Pinpoint the cell where the given text exists, returning its (x, y) midpoint coordinate. 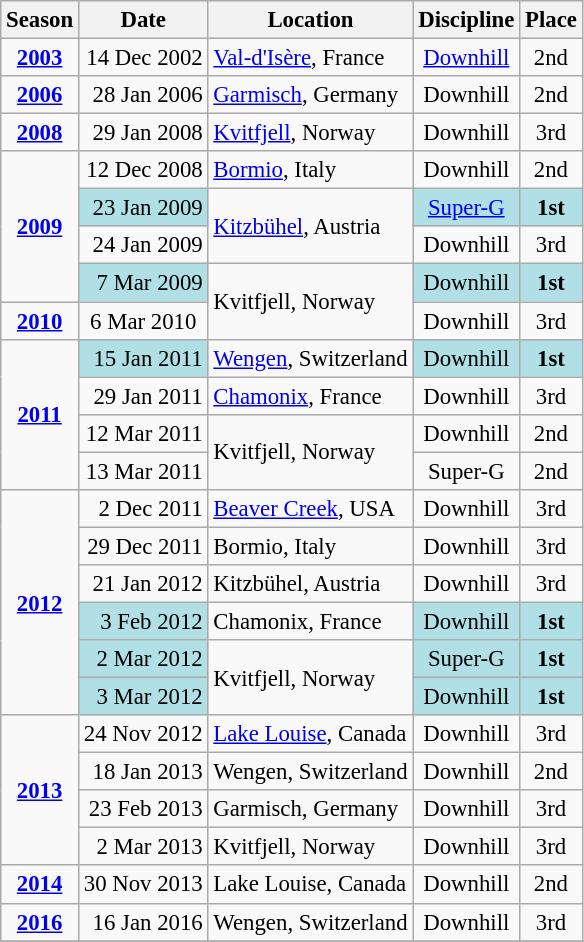
24 Jan 2009 (143, 245)
30 Nov 2013 (143, 885)
29 Jan 2008 (143, 133)
2008 (40, 133)
3 Feb 2012 (143, 621)
12 Mar 2011 (143, 433)
29 Dec 2011 (143, 546)
2006 (40, 95)
21 Jan 2012 (143, 584)
14 Dec 2002 (143, 58)
24 Nov 2012 (143, 734)
18 Jan 2013 (143, 772)
Date (143, 20)
16 Jan 2016 (143, 922)
Beaver Creek, USA (310, 509)
2 Mar 2012 (143, 659)
23 Feb 2013 (143, 809)
6 Mar 2010 (143, 321)
Location (310, 20)
28 Jan 2006 (143, 95)
15 Jan 2011 (143, 358)
2009 (40, 226)
2012 (40, 603)
2 Dec 2011 (143, 509)
12 Dec 2008 (143, 170)
3 Mar 2012 (143, 697)
2003 (40, 58)
2014 (40, 885)
Season (40, 20)
23 Jan 2009 (143, 208)
13 Mar 2011 (143, 471)
Val-d'Isère, France (310, 58)
2013 (40, 790)
2016 (40, 922)
2 Mar 2013 (143, 847)
2010 (40, 321)
29 Jan 2011 (143, 396)
Place (551, 20)
2011 (40, 414)
Discipline (466, 20)
7 Mar 2009 (143, 283)
